Find where the given text appears and provide that cell's center as [X, Y] coordinate. 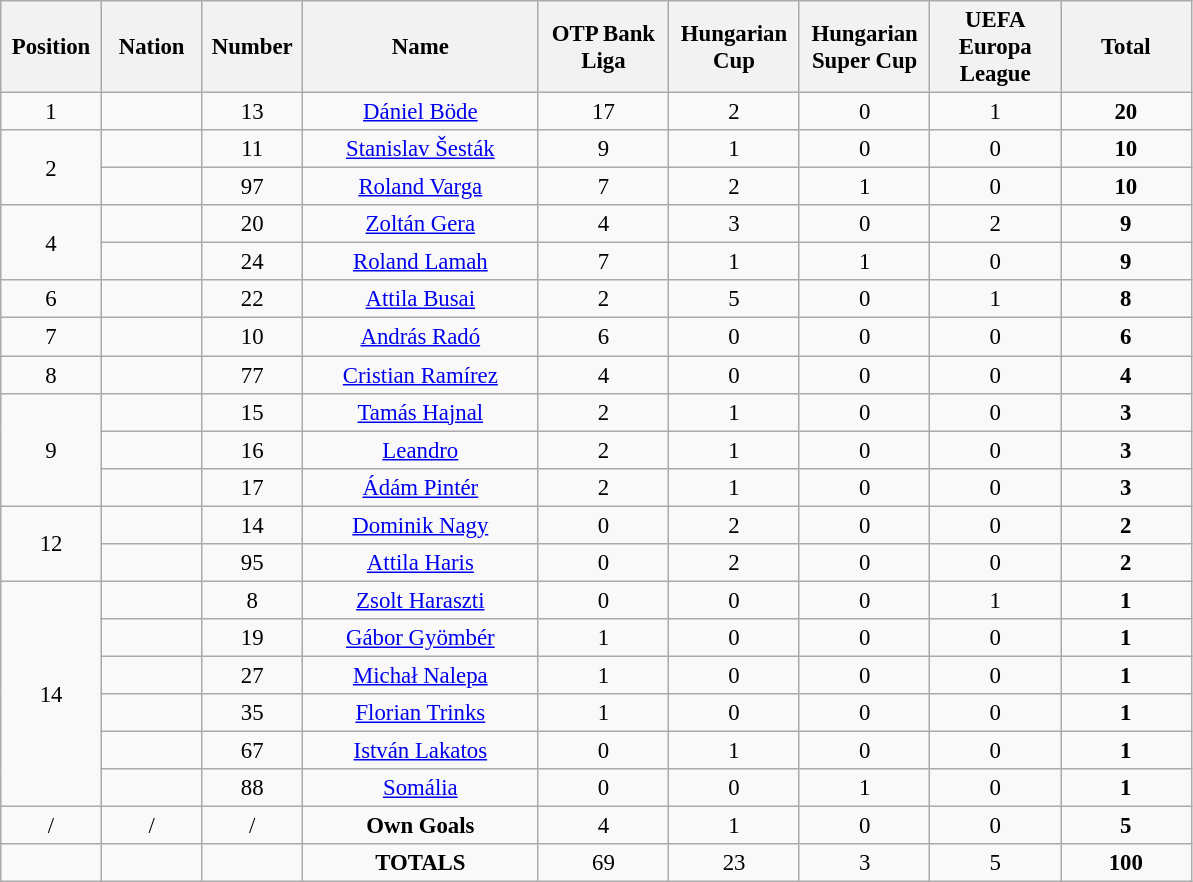
88 [252, 788]
Zsolt Haraszti [421, 600]
15 [252, 412]
Hungarian Super Cup [864, 47]
67 [252, 751]
27 [252, 675]
16 [252, 450]
Gábor Gyömbér [421, 638]
24 [252, 262]
OTP Bank Liga [604, 47]
100 [1126, 863]
35 [252, 713]
Leandro [421, 450]
Stanislav Šesták [421, 149]
Dominik Nagy [421, 525]
TOTALS [421, 863]
Tamás Hajnal [421, 412]
Florian Trinks [421, 713]
Hungarian Cup [734, 47]
Ádám Pintér [421, 487]
77 [252, 375]
Total [1126, 47]
Attila Haris [421, 563]
Cristian Ramírez [421, 375]
11 [252, 149]
22 [252, 299]
Roland Varga [421, 187]
Somália [421, 788]
95 [252, 563]
19 [252, 638]
Own Goals [421, 826]
23 [734, 863]
Dániel Böde [421, 112]
69 [604, 863]
Roland Lamah [421, 262]
Position [52, 47]
12 [52, 544]
Attila Busai [421, 299]
András Radó [421, 337]
Number [252, 47]
97 [252, 187]
UEFA Europa League [996, 47]
Zoltán Gera [421, 224]
Name [421, 47]
Nation [152, 47]
Michał Nalepa [421, 675]
István Lakatos [421, 751]
13 [252, 112]
